Pinpoint the cell where the given text exists, returning its [X, Y] midpoint coordinate. 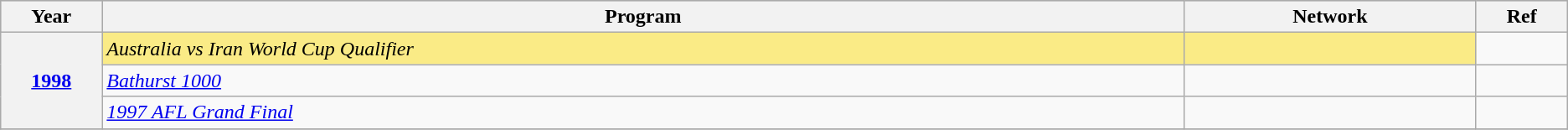
Year [52, 17]
Australia vs Iran World Cup Qualifier [643, 49]
Program [643, 17]
Ref [1521, 17]
Bathurst 1000 [643, 81]
1998 [52, 81]
Network [1330, 17]
1997 AFL Grand Final [643, 112]
